Search for the cell housing the specified text and yield its (x, y) center coordinate. 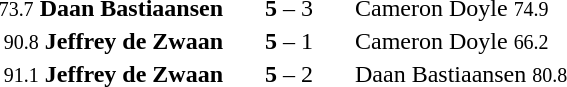
5 – 1 (290, 41)
